Identify which cell holds the provided text, then report its [x, y] central coordinate. 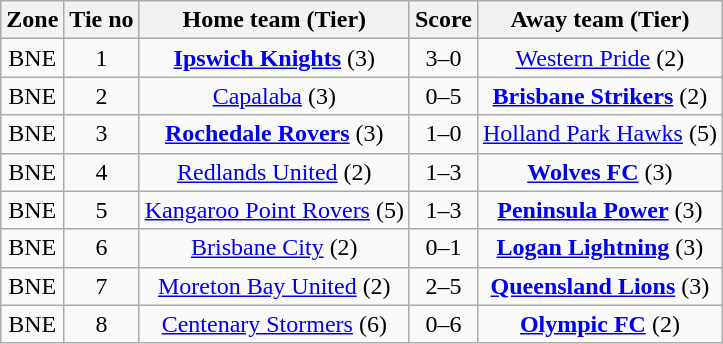
Tie no [102, 20]
Brisbane City (2) [274, 248]
Home team (Tier) [274, 20]
4 [102, 172]
Redlands United (2) [274, 172]
Peninsula Power (3) [600, 210]
2–5 [443, 286]
6 [102, 248]
Brisbane Strikers (2) [600, 96]
Kangaroo Point Rovers (5) [274, 210]
Away team (Tier) [600, 20]
Score [443, 20]
Holland Park Hawks (5) [600, 134]
Capalaba (3) [274, 96]
5 [102, 210]
8 [102, 324]
1 [102, 58]
Centenary Stormers (6) [274, 324]
1–0 [443, 134]
0–5 [443, 96]
Logan Lightning (3) [600, 248]
Rochedale Rovers (3) [274, 134]
3 [102, 134]
Moreton Bay United (2) [274, 286]
3–0 [443, 58]
0–6 [443, 324]
Western Pride (2) [600, 58]
Queensland Lions (3) [600, 286]
Ipswich Knights (3) [274, 58]
Zone [32, 20]
7 [102, 286]
Wolves FC (3) [600, 172]
0–1 [443, 248]
Olympic FC (2) [600, 324]
2 [102, 96]
